Search for the cell housing the specified text and yield its (X, Y) center coordinate. 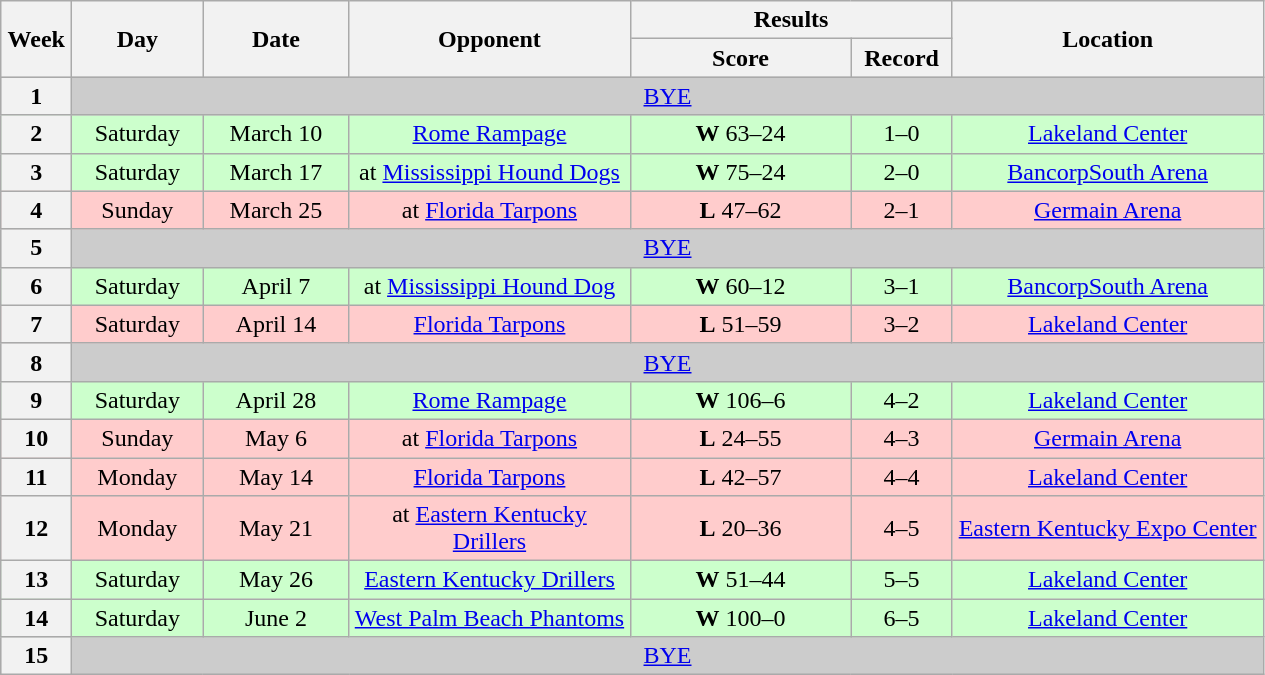
L 42–57 (740, 477)
May 21 (276, 528)
4–3 (902, 438)
6 (36, 286)
4–5 (902, 528)
Opponent (490, 39)
Score (740, 58)
2 (36, 134)
April 7 (276, 286)
May 6 (276, 438)
L 20–36 (740, 528)
June 2 (276, 618)
13 (36, 580)
Day (138, 39)
8 (36, 362)
4 (36, 210)
L 24–55 (740, 438)
Record (902, 58)
L 47–62 (740, 210)
15 (36, 656)
4–2 (902, 400)
3–1 (902, 286)
Results (791, 20)
4–4 (902, 477)
at Mississippi Hound Dogs (490, 172)
W 60–12 (740, 286)
Week (36, 39)
at Eastern Kentucky Drillers (490, 528)
3–2 (902, 324)
14 (36, 618)
2–1 (902, 210)
12 (36, 528)
West Palm Beach Phantoms (490, 618)
W 51–44 (740, 580)
6–5 (902, 618)
Location (1108, 39)
March 25 (276, 210)
March 10 (276, 134)
L 51–59 (740, 324)
11 (36, 477)
2–0 (902, 172)
Eastern Kentucky Expo Center (1108, 528)
9 (36, 400)
3 (36, 172)
W 75–24 (740, 172)
Date (276, 39)
10 (36, 438)
March 17 (276, 172)
1 (36, 96)
Eastern Kentucky Drillers (490, 580)
1–0 (902, 134)
W 100–0 (740, 618)
April 14 (276, 324)
May 26 (276, 580)
W 106–6 (740, 400)
at Mississippi Hound Dog (490, 286)
May 14 (276, 477)
5 (36, 248)
5–5 (902, 580)
April 28 (276, 400)
7 (36, 324)
W 63–24 (740, 134)
